Provide the [X, Y] coordinate of the cell's center where the given text is located.  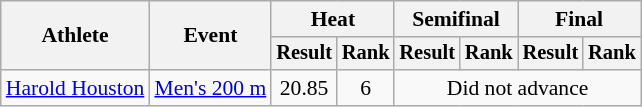
20.85 [304, 88]
Did not advance [517, 88]
Athlete [76, 36]
Harold Houston [76, 88]
Heat [332, 19]
Semifinal [456, 19]
6 [366, 88]
Final [580, 19]
Event [210, 36]
Men's 200 m [210, 88]
